Extract the [x, y] coordinate from the center of the cell holding the provided text.  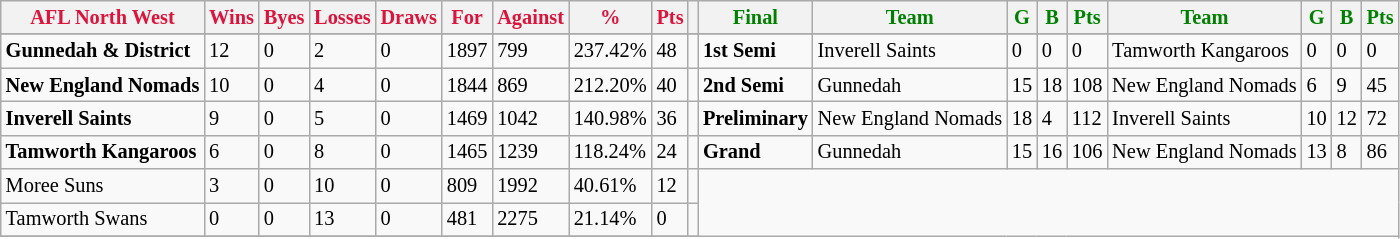
For [467, 17]
Against [530, 17]
Gunnedah & District [102, 51]
40.61% [610, 186]
1042 [530, 118]
Tamworth Swans [102, 219]
Draws [409, 17]
140.98% [610, 118]
2 [342, 51]
86 [1380, 152]
16 [1052, 152]
3 [232, 186]
Byes [284, 17]
1897 [467, 51]
481 [467, 219]
72 [1380, 118]
Grand [756, 152]
21.14% [610, 219]
Final [756, 17]
212.20% [610, 85]
118.24% [610, 152]
2nd Semi [756, 85]
799 [530, 51]
AFL North West [102, 17]
1465 [467, 152]
Wins [232, 17]
1469 [467, 118]
1st Semi [756, 51]
48 [670, 51]
Preliminary [756, 118]
5 [342, 118]
237.42% [610, 51]
869 [530, 85]
106 [1087, 152]
108 [1087, 85]
Losses [342, 17]
1239 [530, 152]
1992 [530, 186]
112 [1087, 118]
% [610, 17]
36 [670, 118]
2275 [530, 219]
809 [467, 186]
1844 [467, 85]
Moree Suns [102, 186]
45 [1380, 85]
40 [670, 85]
24 [670, 152]
